Pinpoint the cell where the given text exists, returning its (x, y) midpoint coordinate. 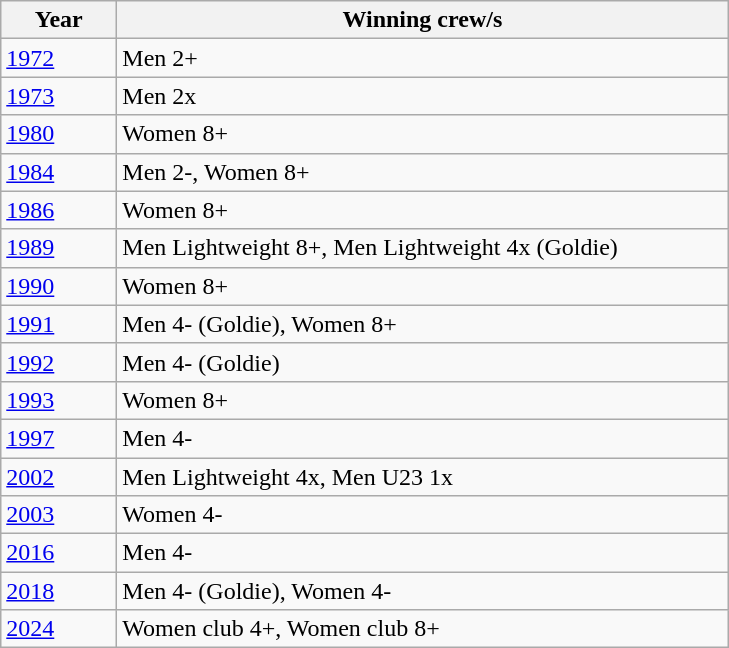
2002 (59, 477)
1986 (59, 210)
1997 (59, 438)
Men 4- (Goldie), Women 8+ (422, 324)
1991 (59, 324)
Men 4- (Goldie) (422, 362)
Women 4- (422, 515)
1980 (59, 134)
1992 (59, 362)
Men 2-, Women 8+ (422, 172)
Men 4- (Goldie), Women 4- (422, 591)
Women club 4+, Women club 8+ (422, 629)
2018 (59, 591)
2024 (59, 629)
Year (59, 20)
1990 (59, 286)
1989 (59, 248)
1973 (59, 96)
Men 2+ (422, 58)
1984 (59, 172)
1993 (59, 400)
Men 2x (422, 96)
2016 (59, 553)
1972 (59, 58)
2003 (59, 515)
Winning crew/s (422, 20)
Men Lightweight 4x, Men U23 1x (422, 477)
Men Lightweight 8+, Men Lightweight 4x (Goldie) (422, 248)
